Pinpoint the cell where the given text exists, returning its (X, Y) midpoint coordinate. 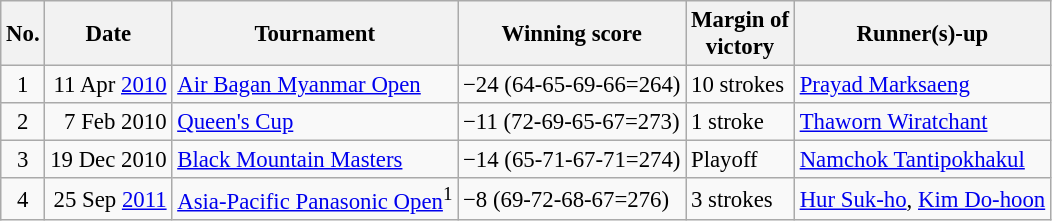
2 (23, 122)
−14 (65-71-67-71=274) (572, 160)
−11 (72-69-65-67=273) (572, 122)
−8 (69-72-68-67=276) (572, 199)
Prayad Marksaeng (922, 85)
11 Apr 2010 (108, 85)
10 strokes (740, 85)
Queen's Cup (315, 122)
19 Dec 2010 (108, 160)
No. (23, 34)
Tournament (315, 34)
Runner(s)-up (922, 34)
Asia-Pacific Panasonic Open1 (315, 199)
Namchok Tantipokhakul (922, 160)
1 stroke (740, 122)
Date (108, 34)
Playoff (740, 160)
Hur Suk-ho, Kim Do-hoon (922, 199)
Margin ofvictory (740, 34)
25 Sep 2011 (108, 199)
Winning score (572, 34)
−24 (64-65-69-66=264) (572, 85)
3 (23, 160)
7 Feb 2010 (108, 122)
1 (23, 85)
Black Mountain Masters (315, 160)
3 strokes (740, 199)
Air Bagan Myanmar Open (315, 85)
Thaworn Wiratchant (922, 122)
4 (23, 199)
